Scan for the cell matching the given text and deliver its (X, Y) coordinate at center. 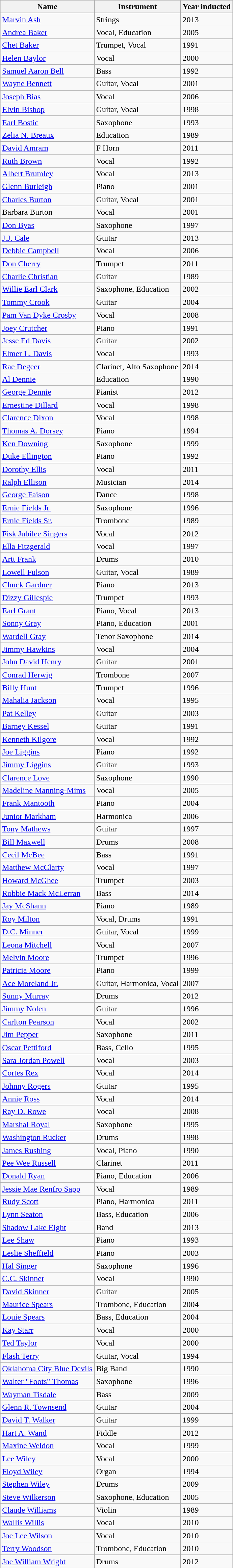
Clarence Dixon (47, 418)
Steve Wilkerson (47, 1497)
Glenn R. Townsend (47, 1407)
Guitar, Harmonica, Vocal (137, 983)
Don Cherry (47, 264)
F Horn (137, 148)
Patricia Moore (47, 970)
Cortes Rex (47, 1073)
Earl Grant (47, 611)
Artt Frank (47, 559)
Shadow Lake Eight (47, 1227)
Hal Singer (47, 1266)
Ken Downing (47, 444)
Clarinet, Alto Saxophone (137, 366)
Tenor Saxophone (137, 636)
Sara Jordan Powell (47, 1060)
Willie Earl Clark (47, 289)
Bass, Cello (137, 1047)
Albert Brumley (47, 174)
Violin (137, 1510)
Maxine Weldon (47, 1446)
Madeline Manning-Mims (47, 791)
Oklahoma City Blue Devils (47, 1368)
Andrea Baker (47, 32)
Earl Bostic (47, 122)
Junior Markham (47, 816)
Leona Mitchell (47, 945)
Clarence Love (47, 777)
Annie Ross (47, 1099)
Leslie Sheffield (47, 1253)
Joe Lee Wilson (47, 1536)
Pam Van Dyke Crosby (47, 315)
Helen Baylor (47, 58)
Chet Baker (47, 45)
Mahalia Jackson (47, 700)
Thomas A. Dorsey (47, 431)
Rae Degeer (47, 366)
Vocal, Drums (137, 919)
Name (47, 7)
Glenn Burleigh (47, 187)
Ruth Brown (47, 161)
Roy Milton (47, 919)
Wayne Bennett (47, 84)
Matthew McClarty (47, 868)
Ernie Fields Jr. (47, 508)
Fisk Jubilee Singers (47, 533)
Conrad Herwig (47, 675)
Maurice Spears (47, 1304)
David T. Walker (47, 1420)
Big Band (137, 1368)
Ernestine Dillard (47, 405)
Jim Pepper (47, 1035)
Elmer L. Davis (47, 353)
Joe Liggins (47, 752)
Zelia N. Breaux (47, 135)
George Dennie (47, 392)
Harmonica (137, 816)
Donald Ryan (47, 1176)
Instrument (137, 7)
Wallis Willis (47, 1523)
Samuel Aaron Bell (47, 71)
Marvin Ash (47, 20)
Dorothy Ellis (47, 469)
Sunny Murray (47, 996)
Elvin Bishop (47, 109)
Cecil McBee (47, 855)
Washington Rucker (47, 1137)
Sonny Gray (47, 623)
Organ (137, 1471)
Piano, Harmonica (137, 1202)
D.C. Minner (47, 932)
Strings (137, 20)
Melvin Moore (47, 957)
Duke Ellington (47, 456)
Dizzy Gillespie (47, 598)
Ella Fitzgerald (47, 546)
Marshal Royal (47, 1124)
Claude Williams (47, 1510)
Hart A. Wand (47, 1433)
Louie Spears (47, 1317)
Ace Moreland Jr. (47, 983)
Fiddle (137, 1433)
Tony Mathews (47, 829)
Johnny Rogers (47, 1086)
Oscar Pettiford (47, 1047)
Frank Mantooth (47, 803)
Clarinet (137, 1163)
Carlton Pearson (47, 1022)
Al Dennie (47, 379)
Don Byas (47, 225)
C.C. Skinner (47, 1279)
Stephen Wiley (47, 1484)
Flash Terry (47, 1356)
David Skinner (47, 1292)
Terry Woodson (47, 1548)
Ernie Fields Sr. (47, 521)
Barbara Burton (47, 212)
Kenneth Kilgore (47, 739)
Lowell Fulson (47, 572)
Joe William Wright (47, 1561)
James Rushing (47, 1150)
Charlie Christian (47, 276)
Jimmy Liggins (47, 765)
John David Henry (47, 662)
Tommy Crook (47, 302)
Vocal, Education (137, 32)
Pat Kelley (47, 713)
Jimmy Nolen (47, 1009)
Barney Kessel (47, 726)
Joey Crutcher (47, 328)
Ralph Ellison (47, 482)
Vocal, Piano (137, 1150)
Dance (137, 495)
Lee Shaw (47, 1240)
J.J. Cale (47, 238)
Jimmy Hawkins (47, 649)
Rudy Scott (47, 1202)
Wardell Gray (47, 636)
Pee Wee Russell (47, 1163)
Lee Wiley (47, 1459)
Charles Burton (47, 200)
David Amram (47, 148)
Lynn Seaton (47, 1215)
Billy Hunt (47, 688)
Wayman Tisdale (47, 1394)
Jessie Mae Renfro Sapp (47, 1189)
Debbie Campbell (47, 251)
Howard McGhee (47, 880)
Kay Starr (47, 1330)
Walter "Foots" Thomas (47, 1381)
Jay McShann (47, 906)
Year inducted (207, 7)
Ted Taylor (47, 1343)
Robbie Mack McLerran (47, 893)
George Faison (47, 495)
Piano, Vocal (137, 611)
Ray D. Rowe (47, 1112)
Joseph Bias (47, 97)
Floyd Wiley (47, 1471)
Jesse Ed Davis (47, 341)
Chuck Gardner (47, 585)
Musician (137, 482)
Bill Maxwell (47, 842)
Band (137, 1227)
Pianist (137, 392)
Trumpet, Vocal (137, 45)
